For the text-containing cell, return its midpoint in (X, Y) coordinate format. 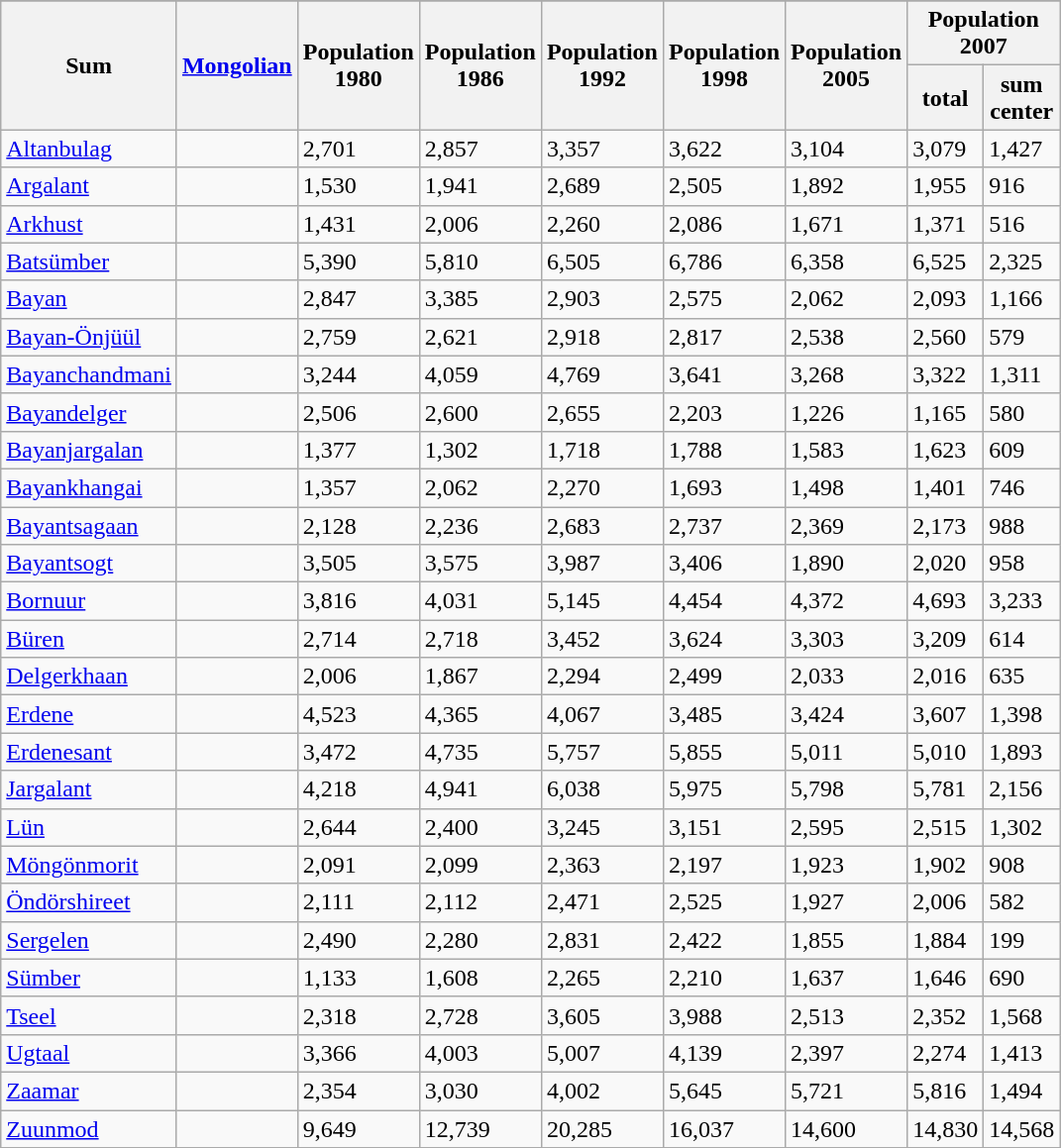
1,637 (846, 978)
2,538 (846, 337)
2,499 (723, 677)
5,645 (723, 1091)
5,011 (846, 752)
5,145 (602, 601)
3,575 (479, 564)
2,265 (602, 978)
Erdene (89, 714)
2,354 (359, 1091)
Bayantsogt (89, 564)
Bayan (89, 299)
5,798 (846, 789)
579 (1022, 337)
14,830 (945, 1128)
2,490 (359, 940)
2,847 (359, 299)
6,505 (602, 261)
1,357 (359, 487)
1,892 (846, 186)
3,268 (846, 374)
3,505 (359, 564)
746 (1022, 487)
3,244 (359, 374)
12,739 (479, 1128)
2,621 (479, 337)
4,523 (359, 714)
3,151 (723, 827)
199 (1022, 940)
Population2005 (846, 65)
5,007 (602, 1053)
1,693 (723, 487)
2,644 (359, 827)
1,718 (602, 450)
3,607 (945, 714)
2,112 (479, 902)
3,030 (479, 1091)
4,693 (945, 601)
3,624 (723, 639)
2,689 (602, 186)
690 (1022, 978)
1,927 (846, 902)
1,788 (723, 450)
2,471 (602, 902)
5,721 (846, 1091)
5,975 (723, 789)
6,525 (945, 261)
Argalant (89, 186)
2,363 (602, 865)
2,655 (602, 412)
Bayantsagaan (89, 526)
1,498 (846, 487)
1,226 (846, 412)
1,133 (359, 978)
2,595 (846, 827)
14,600 (846, 1128)
2,817 (723, 337)
3,245 (602, 827)
5,855 (723, 752)
2,197 (723, 865)
2,203 (723, 412)
Zuunmod (89, 1128)
1,398 (1022, 714)
16,037 (723, 1128)
2,857 (479, 149)
9,649 (359, 1128)
Bornuur (89, 601)
2,560 (945, 337)
Bayanjargalan (89, 450)
2,422 (723, 940)
Population2007 (984, 34)
3,303 (846, 639)
4,002 (602, 1091)
2,091 (359, 865)
609 (1022, 450)
Arkhust (89, 224)
2,600 (479, 412)
Sum (89, 65)
2,173 (945, 526)
2,397 (846, 1053)
Ugtaal (89, 1053)
3,641 (723, 374)
2,701 (359, 149)
4,139 (723, 1053)
2,033 (846, 677)
3,366 (359, 1053)
6,358 (846, 261)
4,218 (359, 789)
4,067 (602, 714)
3,816 (359, 601)
2,505 (723, 186)
Tseel (89, 1015)
Lün (89, 827)
1,884 (945, 940)
20,285 (602, 1128)
6,038 (602, 789)
2,369 (846, 526)
2,128 (359, 526)
3,987 (602, 564)
Bayan-Önjüül (89, 337)
2,294 (602, 677)
1,530 (359, 186)
2,260 (602, 224)
Zaamar (89, 1091)
582 (1022, 902)
2,318 (359, 1015)
3,452 (602, 639)
Batsümber (89, 261)
3,622 (723, 149)
2,714 (359, 639)
4,372 (846, 601)
916 (1022, 186)
3,079 (945, 149)
1,165 (945, 412)
635 (1022, 677)
14,568 (1022, 1128)
1,583 (846, 450)
2,575 (723, 299)
Sümber (89, 978)
2,236 (479, 526)
2,506 (359, 412)
4,003 (479, 1053)
Population1986 (479, 65)
2,280 (479, 940)
3,104 (846, 149)
2,270 (602, 487)
4,454 (723, 601)
2,515 (945, 827)
6,786 (723, 261)
2,099 (479, 865)
1,494 (1022, 1091)
Möngönmorit (89, 865)
958 (1022, 564)
2,111 (359, 902)
2,020 (945, 564)
2,683 (602, 526)
3,472 (359, 752)
Büren (89, 639)
1,646 (945, 978)
1,893 (1022, 752)
908 (1022, 865)
1,371 (945, 224)
sumcenter (1022, 97)
4,059 (479, 374)
2,016 (945, 677)
3,485 (723, 714)
988 (1022, 526)
2,352 (945, 1015)
1,166 (1022, 299)
4,735 (479, 752)
1,568 (1022, 1015)
Jargalant (89, 789)
1,427 (1022, 149)
1,955 (945, 186)
5,781 (945, 789)
1,623 (945, 450)
1,671 (846, 224)
2,086 (723, 224)
1,401 (945, 487)
Mongolian (237, 65)
Bayankhangai (89, 487)
2,759 (359, 337)
Altanbulag (89, 149)
2,737 (723, 526)
2,718 (479, 639)
1,413 (1022, 1053)
3,233 (1022, 601)
Erdenesant (89, 752)
5,757 (602, 752)
1,867 (479, 677)
Bayanchandmani (89, 374)
Bayandelger (89, 412)
3,406 (723, 564)
2,210 (723, 978)
2,325 (1022, 261)
3,385 (479, 299)
614 (1022, 639)
1,902 (945, 865)
4,769 (602, 374)
5,390 (359, 261)
4,941 (479, 789)
2,156 (1022, 789)
2,525 (723, 902)
3,988 (723, 1015)
Population1980 (359, 65)
1,608 (479, 978)
Öndörshireet (89, 902)
4,031 (479, 601)
Delgerkhaan (89, 677)
3,605 (602, 1015)
total (945, 97)
3,357 (602, 149)
1,311 (1022, 374)
1,890 (846, 564)
2,513 (846, 1015)
3,209 (945, 639)
1,431 (359, 224)
Sergelen (89, 940)
2,831 (602, 940)
2,093 (945, 299)
1,923 (846, 865)
4,365 (479, 714)
2,274 (945, 1053)
Population1998 (723, 65)
3,322 (945, 374)
1,377 (359, 450)
1,855 (846, 940)
1,941 (479, 186)
2,400 (479, 827)
3,424 (846, 714)
Population1992 (602, 65)
5,810 (479, 261)
2,903 (602, 299)
516 (1022, 224)
2,918 (602, 337)
5,816 (945, 1091)
5,010 (945, 752)
2,728 (479, 1015)
580 (1022, 412)
